Capture the cell that displays the provided text and extract its [x, y] central coordinate. 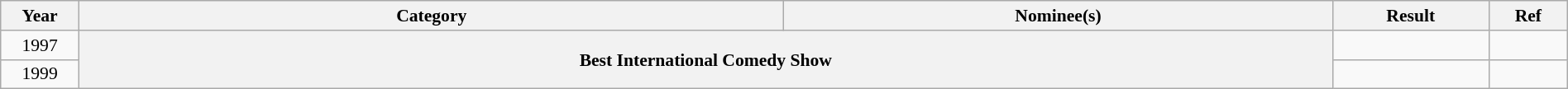
1997 [40, 45]
Nominee(s) [1059, 16]
Result [1411, 16]
Best International Comedy Show [705, 59]
Year [40, 16]
Category [432, 16]
1999 [40, 74]
Ref [1528, 16]
